Identify which cell holds the provided text, then report its [x, y] central coordinate. 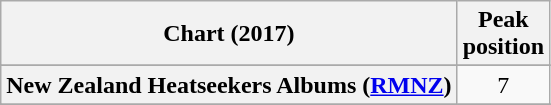
New Zealand Heatseekers Albums (RMNZ) [229, 85]
7 [503, 85]
Chart (2017) [229, 34]
Peak position [503, 34]
